Return the (X, Y) coordinate for the center point of the cell that contains the specified text.  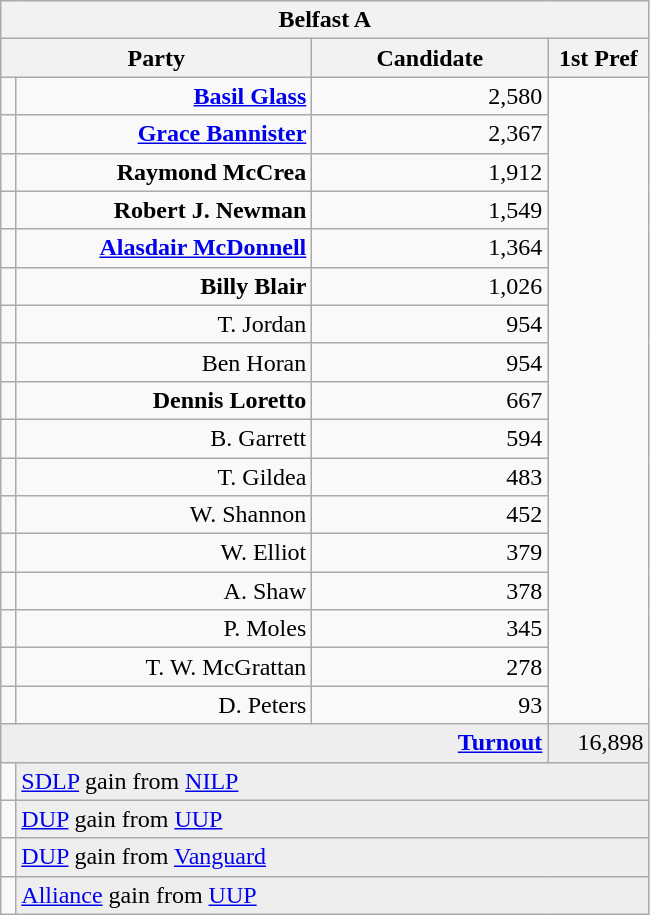
Basil Glass (164, 96)
W. Elliot (164, 553)
Billy Blair (164, 286)
667 (430, 400)
1,026 (430, 286)
1,912 (430, 172)
Party (156, 58)
2,580 (430, 96)
2,367 (430, 134)
1st Pref (598, 58)
Dennis Loretto (164, 400)
Candidate (430, 58)
A. Shaw (164, 591)
Alliance gain from UUP (332, 895)
T. Gildea (164, 477)
Grace Bannister (164, 134)
1,549 (430, 210)
93 (430, 705)
1,364 (430, 248)
B. Garrett (164, 438)
Robert J. Newman (164, 210)
278 (430, 667)
Ben Horan (164, 362)
W. Shannon (164, 515)
Belfast A (325, 20)
345 (430, 629)
483 (430, 477)
Turnout (274, 743)
D. Peters (164, 705)
452 (430, 515)
378 (430, 591)
16,898 (598, 743)
DUP gain from Vanguard (332, 857)
SDLP gain from NILP (332, 781)
Alasdair McDonnell (164, 248)
P. Moles (164, 629)
T. Jordan (164, 324)
594 (430, 438)
Raymond McCrea (164, 172)
379 (430, 553)
DUP gain from UUP (332, 819)
T. W. McGrattan (164, 667)
